Provide the [X, Y] coordinate of the cell's center where the given text is located.  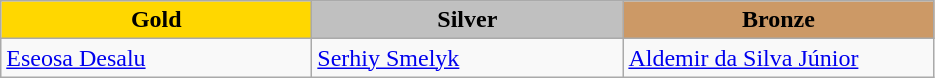
Gold [156, 20]
Eseosa Desalu [156, 58]
Silver [468, 20]
Bronze [778, 20]
Serhiy Smelyk [468, 58]
Aldemir da Silva Júnior [778, 58]
